Identify which cell holds the provided text, then report its [X, Y] central coordinate. 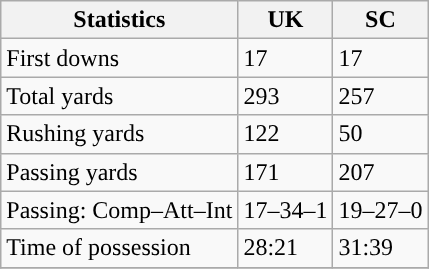
122 [286, 134]
First downs [120, 58]
UK [286, 20]
Passing: Comp–Att–Int [120, 210]
28:21 [286, 248]
Total yards [120, 96]
50 [380, 134]
Rushing yards [120, 134]
257 [380, 96]
SC [380, 20]
207 [380, 172]
19–27–0 [380, 210]
Statistics [120, 20]
293 [286, 96]
Passing yards [120, 172]
17–34–1 [286, 210]
31:39 [380, 248]
171 [286, 172]
Time of possession [120, 248]
